Output the (x, y) coordinate of the center of the cell containing the given text.  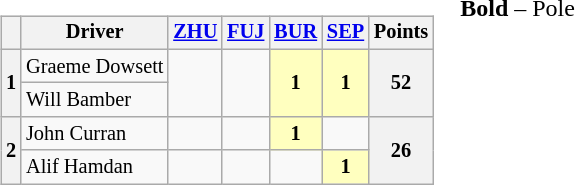
John Curran (94, 134)
ZHU (195, 33)
26 (401, 150)
Driver (94, 33)
Graeme Dowsett (94, 66)
2 (11, 150)
SEP (346, 33)
Alif Hamdan (94, 167)
BUR (296, 33)
FUJ (246, 33)
Will Bamber (94, 100)
52 (401, 82)
Points (401, 33)
